Scan for the cell matching the given text and deliver its [x, y] coordinate at center. 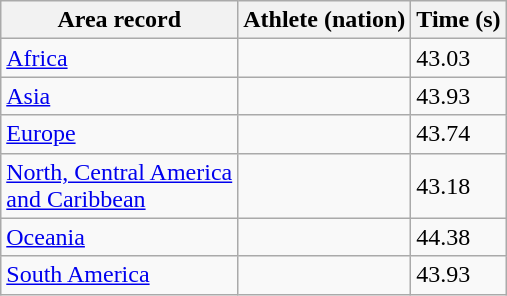
44.38 [458, 237]
Oceania [120, 237]
Asia [120, 96]
Athlete (nation) [324, 20]
Time (s) [458, 20]
Africa [120, 58]
Europe [120, 134]
43.74 [458, 134]
South America [120, 275]
North, Central Americaand Caribbean [120, 186]
Area record [120, 20]
43.03 [458, 58]
43.18 [458, 186]
